Extract the [x, y] coordinate from the center of the cell holding the provided text.  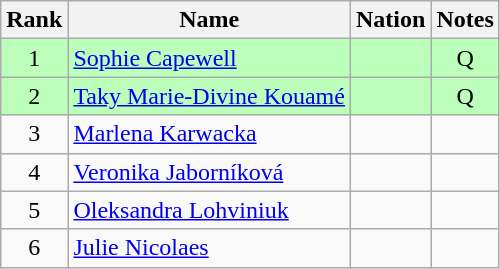
Notes [465, 20]
Name [210, 20]
Rank [34, 20]
2 [34, 96]
Oleksandra Lohviniuk [210, 210]
3 [34, 134]
Nation [390, 20]
Marlena Karwacka [210, 134]
Veronika Jaborníková [210, 172]
Sophie Capewell [210, 58]
5 [34, 210]
Taky Marie-Divine Kouamé [210, 96]
1 [34, 58]
4 [34, 172]
Julie Nicolaes [210, 248]
6 [34, 248]
